Return (x, y) of the center of cell containing provided text 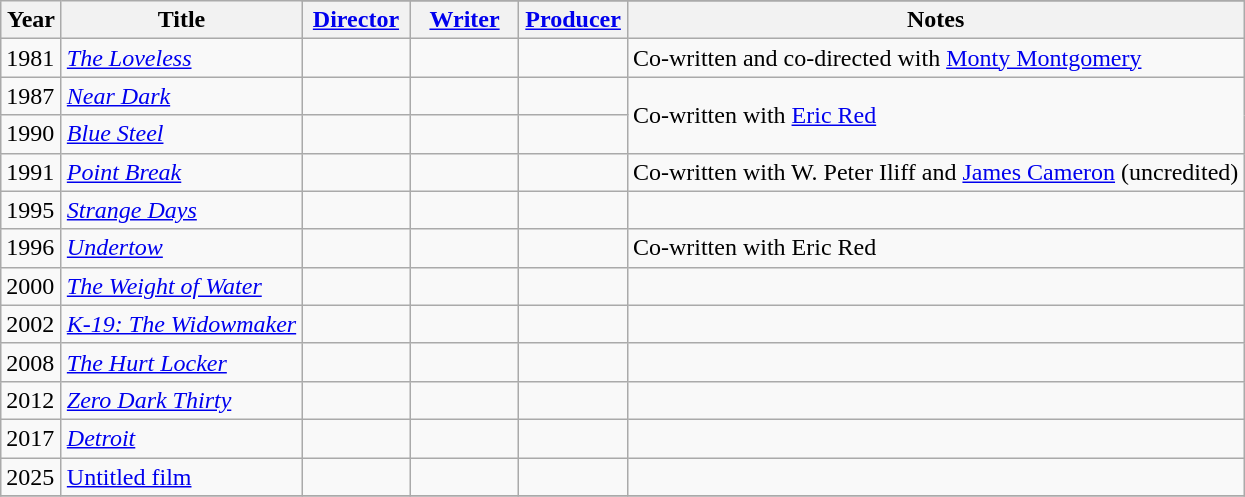
Writer (464, 20)
The Loveless (181, 58)
Co-written and co-directed with Monty Montgomery (935, 58)
Year (32, 20)
1990 (32, 134)
2025 (32, 477)
2012 (32, 400)
Near Dark (181, 96)
Zero Dark Thirty (181, 400)
2002 (32, 324)
Undertow (181, 248)
Untitled film (181, 477)
1981 (32, 58)
Notes (935, 20)
1991 (32, 172)
2017 (32, 438)
2000 (32, 286)
Producer (574, 20)
Strange Days (181, 210)
2008 (32, 362)
Blue Steel (181, 134)
Detroit (181, 438)
1996 (32, 248)
1987 (32, 96)
Title (181, 20)
1995 (32, 210)
The Hurt Locker (181, 362)
K-19: The Widowmaker (181, 324)
Co-written with W. Peter Iliff and James Cameron (uncredited) (935, 172)
Director (356, 20)
Point Break (181, 172)
The Weight of Water (181, 286)
